Capture the cell that displays the provided text and extract its [x, y] central coordinate. 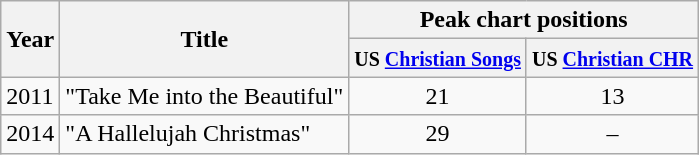
"A Hallelujah Christmas" [204, 134]
Peak chart positions [524, 20]
US Christian Songs [438, 58]
21 [438, 96]
– [612, 134]
2011 [30, 96]
Title [204, 39]
2014 [30, 134]
US Christian CHR [612, 58]
29 [438, 134]
13 [612, 96]
Year [30, 39]
"Take Me into the Beautiful" [204, 96]
